From the cell containing the given text, extract its center point as [X, Y] coordinate. 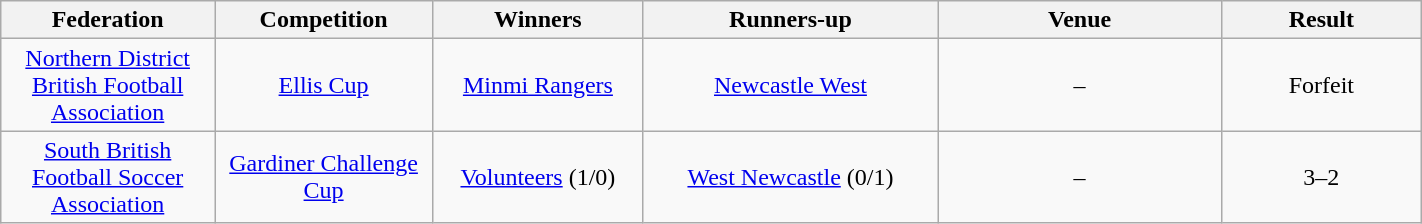
Northern District British Football Association [108, 85]
Forfeit [1321, 85]
South British Football Soccer Association [108, 177]
Result [1321, 20]
West Newcastle (0/1) [790, 177]
Runners-up [790, 20]
Competition [324, 20]
Gardiner Challenge Cup [324, 177]
Newcastle West [790, 85]
Winners [538, 20]
Volunteers (1/0) [538, 177]
Venue [1080, 20]
Federation [108, 20]
Minmi Rangers [538, 85]
Ellis Cup [324, 85]
3–2 [1321, 177]
